Return the (x, y) coordinate for the center point of the cell that contains the specified text.  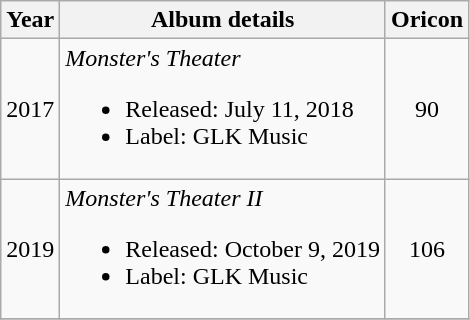
Monster's Theater IIReleased: October 9, 2019Label: GLK Music (223, 249)
90 (426, 109)
2017 (30, 109)
Oricon (426, 20)
Year (30, 20)
Monster's TheaterReleased: July 11, 2018Label: GLK Music (223, 109)
Album details (223, 20)
2019 (30, 249)
106 (426, 249)
